Locate the cell with the specified text and output its (X, Y) center coordinate. 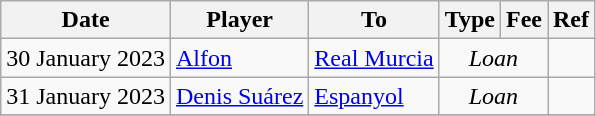
Ref (572, 20)
Alfon (239, 58)
Player (239, 20)
Denis Suárez (239, 96)
Date (86, 20)
Fee (524, 20)
To (374, 20)
Real Murcia (374, 58)
Espanyol (374, 96)
30 January 2023 (86, 58)
Type (470, 20)
31 January 2023 (86, 96)
